Return [X, Y] of the center of cell containing provided text 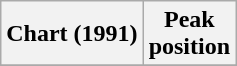
Peak position [189, 34]
Chart (1991) [72, 34]
